Determine the (X, Y) coordinate at the center of the cell enclosing the given text.  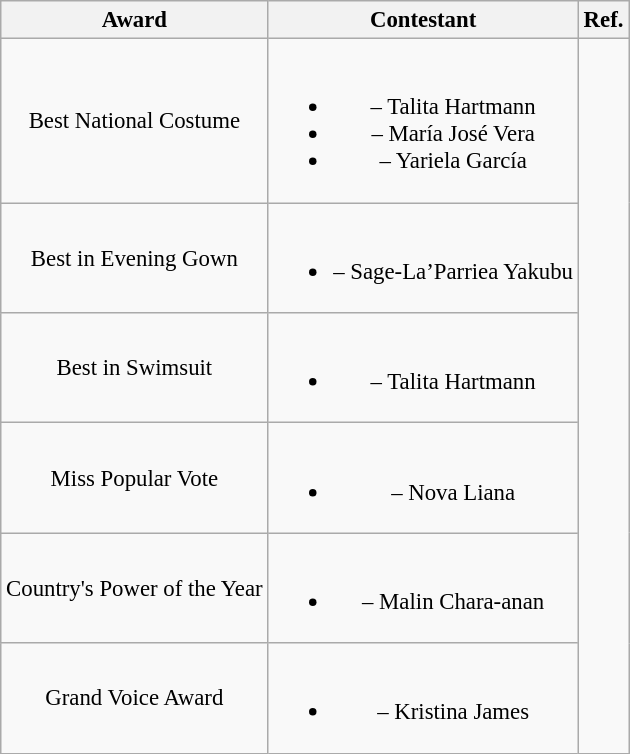
Miss Popular Vote (134, 478)
Grand Voice Award (134, 698)
– Sage-La’Parriea Yakubu (423, 258)
– Malin Chara-anan (423, 588)
Best National Costume (134, 121)
Award (134, 20)
Contestant (423, 20)
Best in Swimsuit (134, 368)
– Kristina James (423, 698)
Country's Power of the Year (134, 588)
– Nova Liana (423, 478)
Best in Evening Gown (134, 258)
Ref. (603, 20)
– Talita Hartmann (423, 368)
– Talita Hartmann – María José Vera – Yariela García (423, 121)
